Determine the [X, Y] coordinate at the center of the cell enclosing the given text.  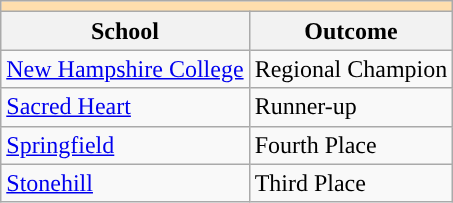
Springfield [125, 145]
Third Place [351, 183]
Stonehill [125, 183]
Regional Champion [351, 69]
School [125, 31]
Fourth Place [351, 145]
Sacred Heart [125, 107]
Outcome [351, 31]
Runner-up [351, 107]
New Hampshire College [125, 69]
